Search for the cell housing the specified text and yield its [X, Y] center coordinate. 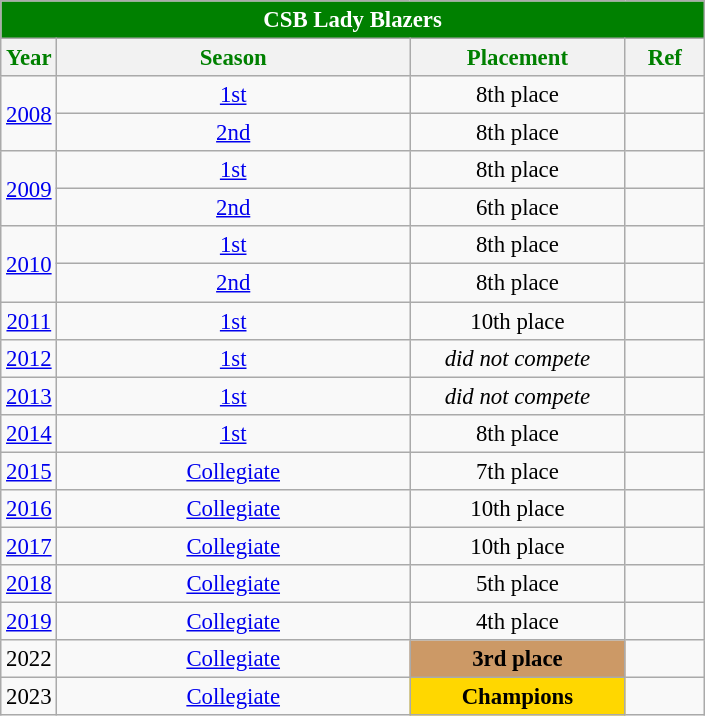
2023 [29, 697]
2017 [29, 546]
2018 [29, 584]
Placement [518, 58]
Ref [664, 58]
2009 [29, 188]
2022 [29, 659]
5th place [518, 584]
Year [29, 58]
7th place [518, 471]
Champions [518, 697]
2014 [29, 433]
2011 [29, 321]
CSB Lady Blazers [353, 20]
3rd place [518, 659]
2016 [29, 509]
Season [234, 58]
6th place [518, 208]
2012 [29, 358]
2013 [29, 396]
4th place [518, 621]
2019 [29, 621]
2008 [29, 114]
2010 [29, 264]
2015 [29, 471]
